Capture the cell that displays the provided text and extract its (x, y) central coordinate. 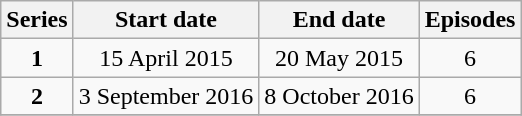
8 October 2016 (339, 96)
2 (37, 96)
End date (339, 20)
1 (37, 58)
Episodes (470, 20)
Start date (166, 20)
Series (37, 20)
15 April 2015 (166, 58)
20 May 2015 (339, 58)
3 September 2016 (166, 96)
